Return (x, y) of the center of cell containing provided text 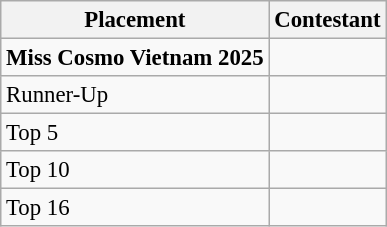
Top 10 (135, 170)
Placement (135, 20)
Runner-Up (135, 95)
Miss Cosmo Vietnam 2025 (135, 58)
Top 16 (135, 208)
Top 5 (135, 133)
Contestant (328, 20)
